Detect which cell encompasses the target text, then output its (X, Y) center coordinate. 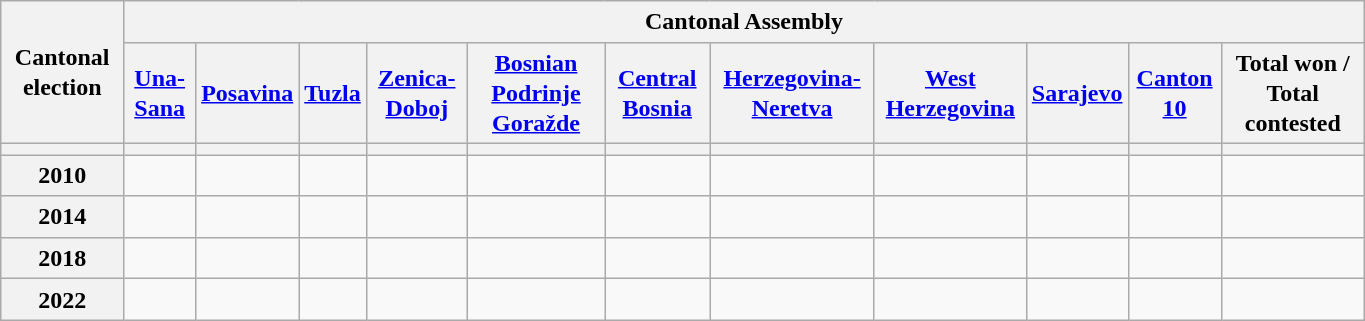
West Herzegovina (950, 93)
Total won / Total contested (1292, 93)
2022 (62, 300)
Herzegovina-Neretva (792, 93)
Zenica-Doboj (416, 93)
2014 (62, 216)
Una-Sana (160, 93)
2018 (62, 258)
Central Bosnia (658, 93)
Cantonal Assembly (744, 22)
Canton 10 (1174, 93)
2010 (62, 176)
Cantonal election (62, 72)
Sarajevo (1077, 93)
Tuzla (333, 93)
Posavina (248, 93)
Bosnian Podrinje Goražde (536, 93)
